Locate the cell with the specified text and output its [x, y] center coordinate. 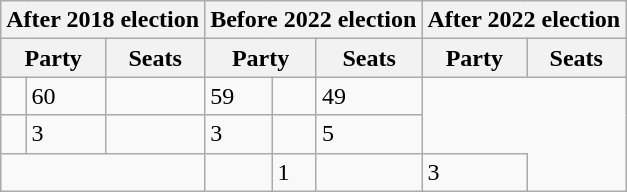
59 [238, 96]
49 [368, 96]
1 [294, 172]
After 2018 election [103, 20]
Before 2022 election [314, 20]
5 [368, 134]
After 2022 election [524, 20]
60 [66, 96]
